From the cell containing the given text, extract its center point as (x, y) coordinate. 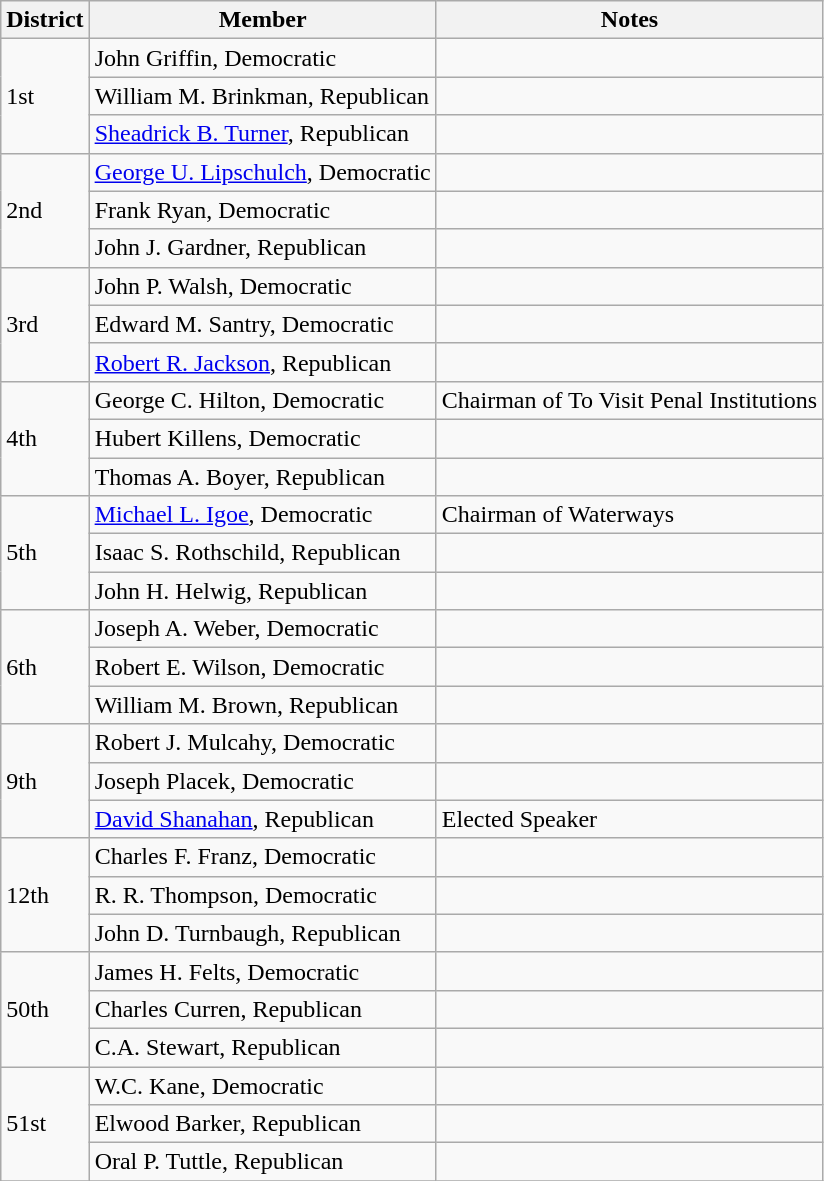
C.A. Stewart, Republican (262, 1047)
Joseph Placek, Democratic (262, 781)
9th (45, 781)
John Griffin, Democratic (262, 58)
6th (45, 667)
Robert E. Wilson, Democratic (262, 667)
George U. Lipschulch, Democratic (262, 172)
Member (262, 20)
David Shanahan, Republican (262, 819)
5th (45, 553)
Notes (629, 20)
Joseph A. Weber, Democratic (262, 629)
W.C. Kane, Democratic (262, 1085)
2nd (45, 210)
Elected Speaker (629, 819)
50th (45, 1009)
R. R. Thompson, Democratic (262, 895)
51st (45, 1123)
John P. Walsh, Democratic (262, 286)
District (45, 20)
Oral P. Tuttle, Republican (262, 1162)
James H. Felts, Democratic (262, 971)
William M. Brinkman, Republican (262, 96)
Robert R. Jackson, Republican (262, 362)
Thomas A. Boyer, Republican (262, 477)
Robert J. Mulcahy, Democratic (262, 743)
Hubert Killens, Democratic (262, 438)
Chairman of Waterways (629, 515)
John D. Turnbaugh, Republican (262, 933)
William M. Brown, Republican (262, 705)
Chairman of To Visit Penal Institutions (629, 400)
Elwood Barker, Republican (262, 1124)
Frank Ryan, Democratic (262, 210)
4th (45, 438)
Isaac S. Rothschild, Republican (262, 553)
3rd (45, 324)
Charles Curren, Republican (262, 1009)
Sheadrick B. Turner, Republican (262, 134)
Charles F. Franz, Democratic (262, 857)
John H. Helwig, Republican (262, 591)
George C. Hilton, Democratic (262, 400)
1st (45, 96)
Edward M. Santry, Democratic (262, 324)
Michael L. Igoe, Democratic (262, 515)
12th (45, 895)
John J. Gardner, Republican (262, 248)
